Search for the cell housing the specified text and yield its [x, y] center coordinate. 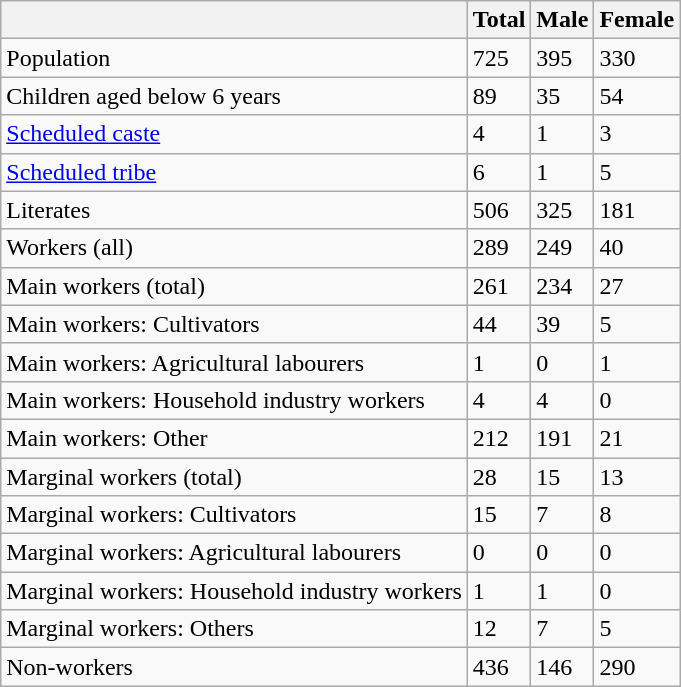
395 [562, 58]
261 [499, 286]
6 [499, 172]
35 [562, 96]
Literates [234, 210]
Children aged below 6 years [234, 96]
181 [637, 210]
Non-workers [234, 667]
234 [562, 286]
3 [637, 134]
506 [499, 210]
28 [499, 477]
44 [499, 324]
212 [499, 438]
Marginal workers: Others [234, 629]
Marginal workers: Agricultural labourers [234, 553]
Main workers: Other [234, 438]
290 [637, 667]
89 [499, 96]
54 [637, 96]
40 [637, 248]
Main workers: Household industry workers [234, 400]
289 [499, 248]
436 [499, 667]
Population [234, 58]
330 [637, 58]
Main workers: Agricultural labourers [234, 362]
Marginal workers (total) [234, 477]
Main workers: Cultivators [234, 324]
21 [637, 438]
Marginal workers: Cultivators [234, 515]
39 [562, 324]
146 [562, 667]
13 [637, 477]
725 [499, 58]
Scheduled caste [234, 134]
Main workers (total) [234, 286]
325 [562, 210]
Male [562, 20]
249 [562, 248]
27 [637, 286]
Workers (all) [234, 248]
12 [499, 629]
191 [562, 438]
Total [499, 20]
Female [637, 20]
Scheduled tribe [234, 172]
Marginal workers: Household industry workers [234, 591]
8 [637, 515]
